Locate the cell with the specified text and output its [x, y] center coordinate. 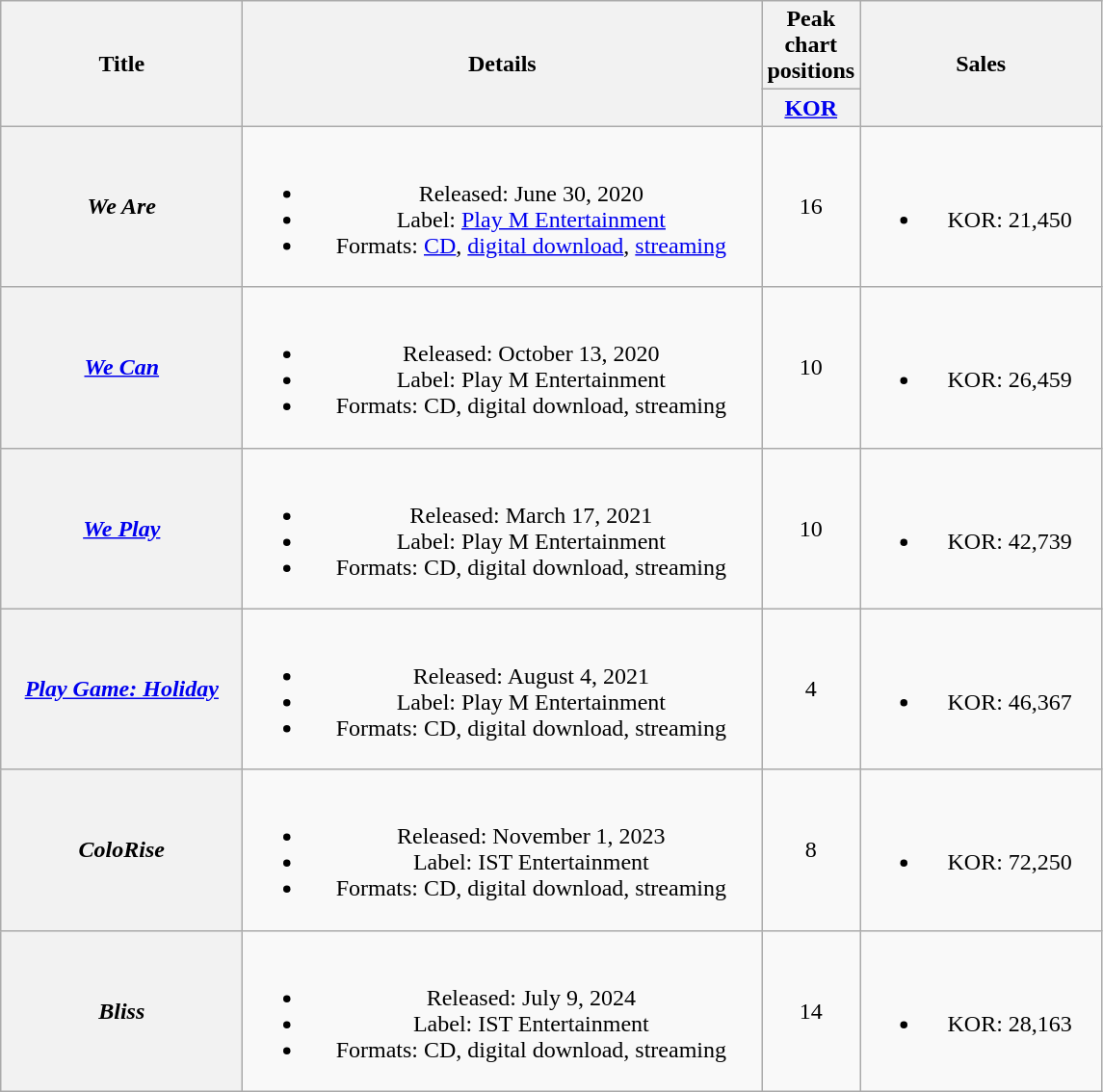
Released: July 9, 2024Label: IST EntertainmentFormats: CD, digital download, streaming [503, 1011]
Play Game: Holiday [121, 689]
Sales [981, 64]
Released: March 17, 2021Label: Play M EntertainmentFormats: CD, digital download, streaming [503, 528]
Released: October 13, 2020Label: Play M EntertainmentFormats: CD, digital download, streaming [503, 368]
Released: November 1, 2023Label: IST EntertainmentFormats: CD, digital download, streaming [503, 849]
ColoRise [121, 849]
KOR: 26,459 [981, 368]
KOR: 46,367 [981, 689]
8 [811, 849]
Released: August 4, 2021Label: Play M EntertainmentFormats: CD, digital download, streaming [503, 689]
4 [811, 689]
KOR: 42,739 [981, 528]
Bliss [121, 1011]
We Are [121, 206]
KOR [811, 108]
16 [811, 206]
Peak chart positions [811, 45]
Released: June 30, 2020Label: Play M EntertainmentFormats: CD, digital download, streaming [503, 206]
Details [503, 64]
14 [811, 1011]
KOR: 28,163 [981, 1011]
Title [121, 64]
We Play [121, 528]
KOR: 21,450 [981, 206]
KOR: 72,250 [981, 849]
We Can [121, 368]
